Scan for the cell matching the given text and deliver its [X, Y] coordinate at center. 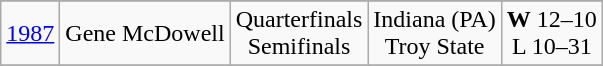
QuarterfinalsSemifinals [299, 34]
Gene McDowell [145, 34]
Indiana (PA)Troy State [435, 34]
W 12–10L 10–31 [552, 34]
1987 [30, 34]
